Identify which cell holds the provided text, then report its (x, y) central coordinate. 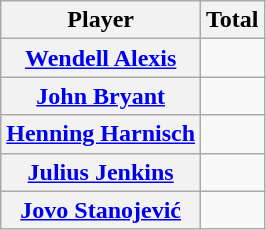
Jovo Stanojević (101, 210)
Player (101, 20)
Wendell Alexis (101, 58)
Julius Jenkins (101, 172)
Total (233, 20)
Henning Harnisch (101, 134)
John Bryant (101, 96)
